Determine the [x, y] coordinate at the center of the cell enclosing the given text.  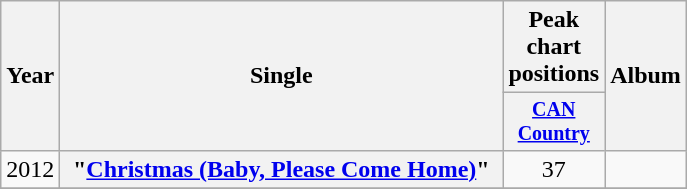
2012 [30, 169]
Year [30, 76]
Single [282, 76]
Peak chartpositions [554, 47]
CAN Country [554, 122]
Album [646, 76]
37 [554, 169]
"Christmas (Baby, Please Come Home)" [282, 169]
